Detect which cell encompasses the target text, then output its [x, y] center coordinate. 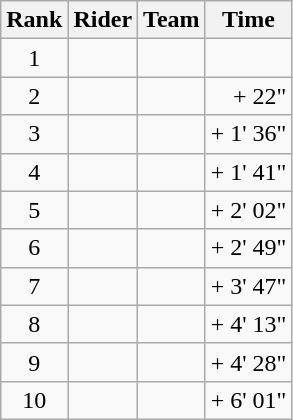
6 [34, 248]
4 [34, 172]
3 [34, 134]
+ 4' 28" [248, 362]
+ 22" [248, 96]
+ 6' 01" [248, 400]
7 [34, 286]
Rank [34, 20]
1 [34, 58]
2 [34, 96]
+ 2' 02" [248, 210]
+ 4' 13" [248, 324]
+ 1' 41" [248, 172]
10 [34, 400]
5 [34, 210]
+ 3' 47" [248, 286]
9 [34, 362]
Team [172, 20]
+ 1' 36" [248, 134]
+ 2' 49" [248, 248]
Rider [103, 20]
8 [34, 324]
Time [248, 20]
